Identify which cell holds the provided text, then report its (x, y) central coordinate. 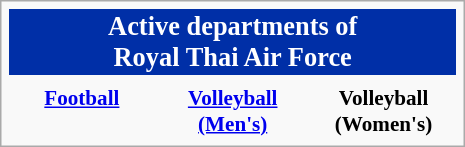
Football (82, 111)
Volleyball (Women's) (384, 111)
Active departments ofRoyal Thai Air Force (232, 42)
Volleyball (Men's) (233, 111)
